Scan for the cell matching the given text and deliver its [x, y] coordinate at center. 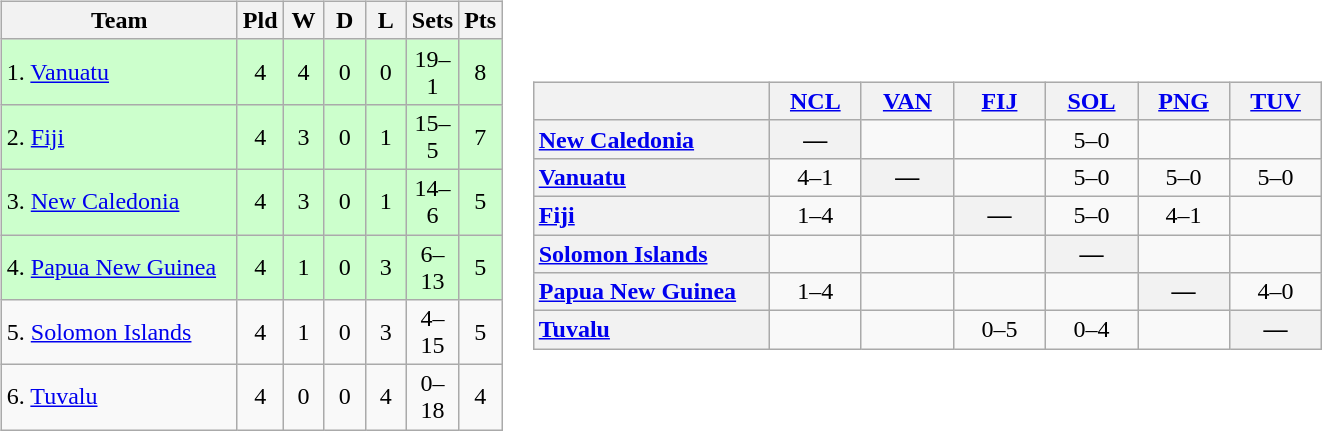
W [304, 20]
19–1 [432, 72]
6–13 [432, 266]
0–18 [432, 398]
6. Tuvalu [119, 398]
Sets [432, 20]
FIJ [999, 101]
4–0 [1276, 292]
15–5 [432, 136]
VAN [907, 101]
SOL [1091, 101]
D [344, 20]
3. New Caledonia [119, 202]
0–5 [999, 330]
4–15 [432, 332]
8 [480, 72]
Pts [480, 20]
Team [119, 20]
Solomon Islands [651, 253]
7 [480, 136]
New Caledonia [651, 139]
L [386, 20]
Fiji [651, 215]
Papua New Guinea [651, 292]
14–6 [432, 202]
Pld [260, 20]
Tuvalu [651, 330]
2. Fiji [119, 136]
4. Papua New Guinea [119, 266]
0–4 [1091, 330]
TUV [1276, 101]
Vanuatu [651, 177]
1. Vanuatu [119, 72]
NCL [815, 101]
5. Solomon Islands [119, 332]
PNG [1184, 101]
